Pinpoint the cell where the given text exists, returning its [X, Y] midpoint coordinate. 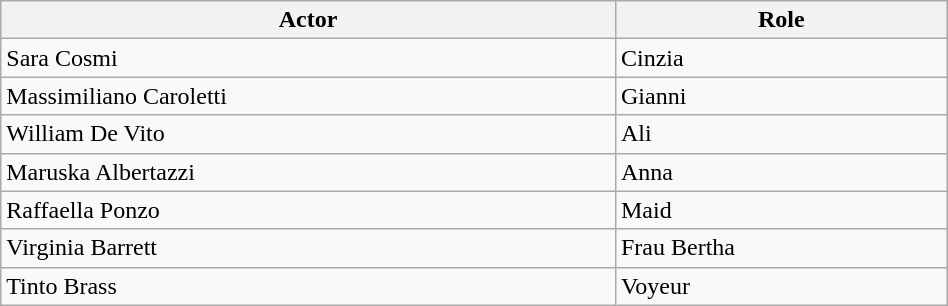
Role [781, 20]
Voyeur [781, 286]
Anna [781, 172]
Sara Cosmi [308, 58]
Cinzia [781, 58]
Raffaella Ponzo [308, 210]
Tinto Brass [308, 286]
Gianni [781, 96]
Frau Bertha [781, 248]
Maid [781, 210]
Maruska Albertazzi [308, 172]
Massimiliano Caroletti [308, 96]
William De Vito [308, 134]
Virginia Barrett [308, 248]
Actor [308, 20]
Ali [781, 134]
